Return [X, Y] of the center of cell containing provided text 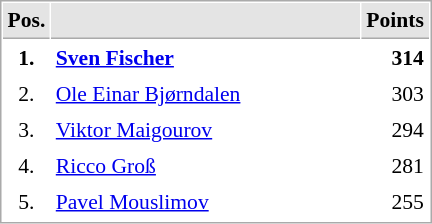
314 [396, 57]
255 [396, 201]
3. [26, 129]
294 [396, 129]
Ricco Groß [206, 165]
4. [26, 165]
303 [396, 93]
Pos. [26, 21]
Viktor Maigourov [206, 129]
281 [396, 165]
1. [26, 57]
Ole Einar Bjørndalen [206, 93]
5. [26, 201]
Points [396, 21]
2. [26, 93]
Pavel Mouslimov [206, 201]
Sven Fischer [206, 57]
